From the cell containing the given text, extract its center point as (X, Y) coordinate. 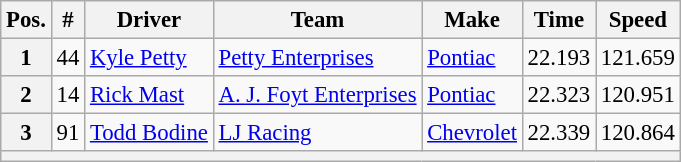
22.323 (558, 95)
Driver (150, 20)
3 (26, 133)
Speed (638, 20)
LJ Racing (318, 133)
22.193 (558, 58)
Todd Bodine (150, 133)
Pos. (26, 20)
Time (558, 20)
Chevrolet (472, 133)
120.951 (638, 95)
Petty Enterprises (318, 58)
14 (68, 95)
44 (68, 58)
91 (68, 133)
A. J. Foyt Enterprises (318, 95)
121.659 (638, 58)
Team (318, 20)
Make (472, 20)
# (68, 20)
Rick Mast (150, 95)
22.339 (558, 133)
1 (26, 58)
Kyle Petty (150, 58)
2 (26, 95)
120.864 (638, 133)
